Scan for the cell matching the given text and deliver its (X, Y) coordinate at center. 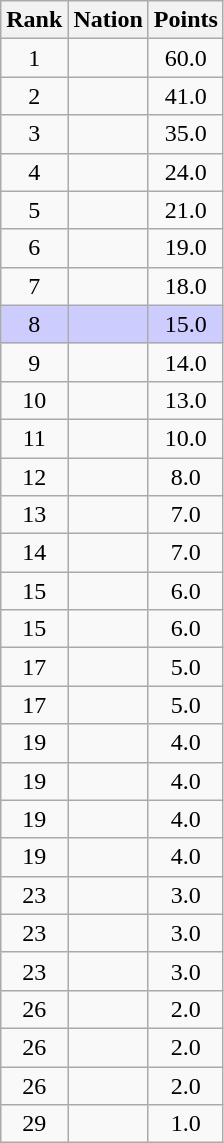
60.0 (186, 58)
14.0 (186, 362)
11 (34, 438)
5 (34, 210)
Rank (34, 20)
19.0 (186, 248)
18.0 (186, 286)
41.0 (186, 96)
Nation (108, 20)
15.0 (186, 324)
10 (34, 400)
8 (34, 324)
1 (34, 58)
12 (34, 477)
14 (34, 553)
4 (34, 172)
35.0 (186, 134)
6 (34, 248)
8.0 (186, 477)
9 (34, 362)
2 (34, 96)
10.0 (186, 438)
Points (186, 20)
7 (34, 286)
21.0 (186, 210)
29 (34, 1124)
13.0 (186, 400)
24.0 (186, 172)
13 (34, 515)
3 (34, 134)
1.0 (186, 1124)
